Pinpoint the cell where the given text exists, returning its (x, y) midpoint coordinate. 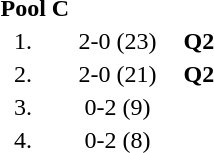
2-0 (21) (118, 74)
2-0 (23) (118, 41)
0-2 (9) (118, 107)
